Extract the [X, Y] coordinate from the center of the cell holding the provided text.  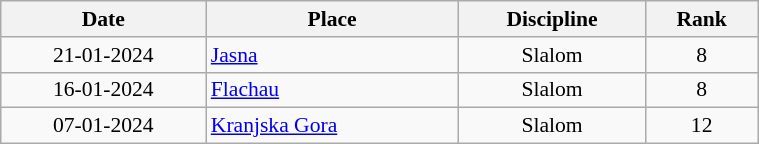
Date [104, 19]
Rank [702, 19]
Flachau [332, 90]
Discipline [552, 19]
Jasna [332, 55]
Kranjska Gora [332, 126]
Place [332, 19]
07-01-2024 [104, 126]
12 [702, 126]
16-01-2024 [104, 90]
21-01-2024 [104, 55]
